Locate the cell with the specified text and output its (X, Y) center coordinate. 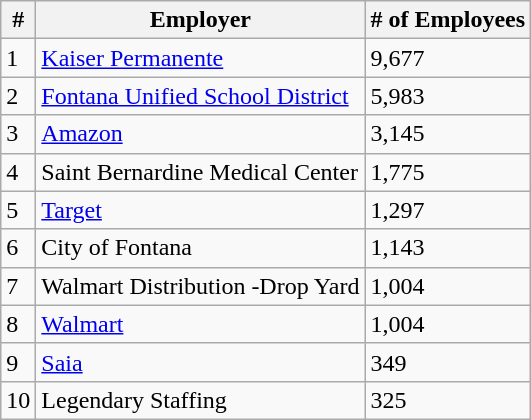
349 (448, 362)
1,143 (448, 248)
9 (18, 362)
3,145 (448, 134)
6 (18, 248)
Employer (200, 20)
Kaiser Permanente (200, 58)
Fontana Unified School District (200, 96)
1,775 (448, 172)
Amazon (200, 134)
3 (18, 134)
Target (200, 210)
Walmart (200, 324)
# (18, 20)
5,983 (448, 96)
4 (18, 172)
1 (18, 58)
9,677 (448, 58)
Walmart Distribution -Drop Yard (200, 286)
Saint Bernardine Medical Center (200, 172)
Saia (200, 362)
Legendary Staffing (200, 400)
City of Fontana (200, 248)
# of Employees (448, 20)
1,297 (448, 210)
10 (18, 400)
7 (18, 286)
325 (448, 400)
2 (18, 96)
5 (18, 210)
8 (18, 324)
